Identify which cell holds the provided text, then report its (x, y) central coordinate. 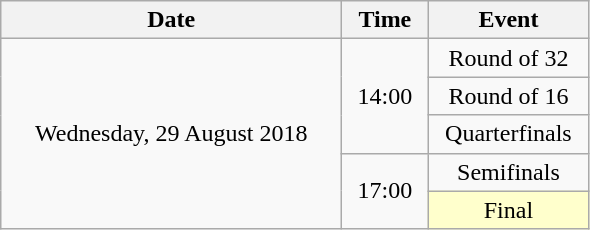
Round of 32 (508, 58)
Wednesday, 29 August 2018 (172, 134)
17:00 (385, 191)
Date (172, 20)
Event (508, 20)
Time (385, 20)
14:00 (385, 96)
Semifinals (508, 172)
Quarterfinals (508, 134)
Round of 16 (508, 96)
Final (508, 210)
